Detect which cell encompasses the target text, then output its [x, y] center coordinate. 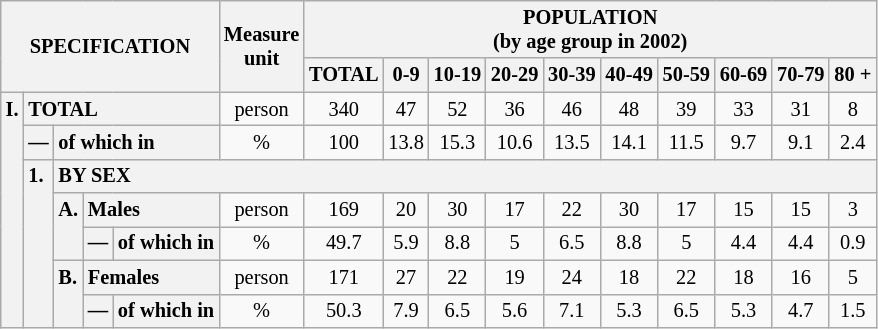
30-39 [572, 75]
0.9 [852, 243]
Measure unit [262, 46]
50-59 [686, 75]
15.3 [458, 142]
100 [344, 142]
19 [514, 277]
14.1 [628, 142]
20-29 [514, 75]
80 + [852, 75]
46 [572, 109]
Males [151, 210]
3 [852, 210]
50.3 [344, 311]
4.7 [800, 311]
49.7 [344, 243]
48 [628, 109]
24 [572, 277]
A. [68, 226]
9.7 [744, 142]
POPULATION (by age group in 2002) [590, 29]
10-19 [458, 75]
33 [744, 109]
169 [344, 210]
11.5 [686, 142]
SPECIFICATION [110, 46]
20 [406, 210]
2.4 [852, 142]
1.5 [852, 311]
31 [800, 109]
70-79 [800, 75]
36 [514, 109]
340 [344, 109]
13.5 [572, 142]
171 [344, 277]
47 [406, 109]
39 [686, 109]
7.1 [572, 311]
5.9 [406, 243]
1. [38, 243]
27 [406, 277]
40-49 [628, 75]
BY SEX [466, 176]
B. [68, 294]
5.6 [514, 311]
8 [852, 109]
0-9 [406, 75]
I. [12, 210]
7.9 [406, 311]
Females [151, 277]
60-69 [744, 75]
9.1 [800, 142]
52 [458, 109]
13.8 [406, 142]
10.6 [514, 142]
16 [800, 277]
